Provide the [X, Y] coordinate of the cell's center where the given text is located.  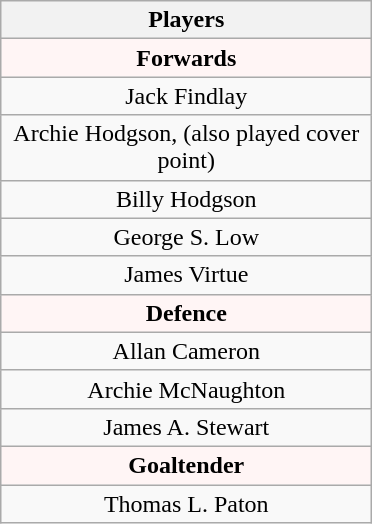
Archie McNaughton [186, 389]
Goaltender [186, 465]
Defence [186, 313]
Forwards [186, 58]
Archie Hodgson, (also played cover point) [186, 148]
James Virtue [186, 275]
Jack Findlay [186, 96]
Players [186, 20]
George S. Low [186, 237]
James A. Stewart [186, 427]
Allan Cameron [186, 351]
Billy Hodgson [186, 199]
Thomas L. Paton [186, 503]
